Extract the [x, y] coordinate from the center of the cell holding the provided text.  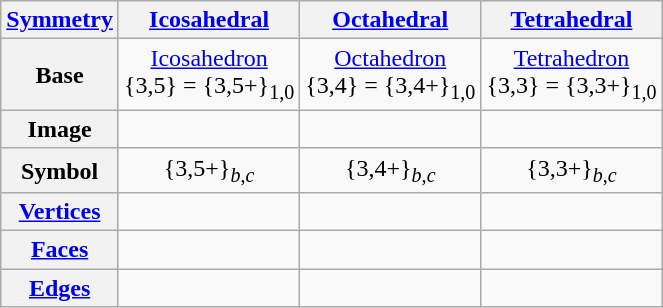
Tetrahedral [572, 20]
Tetrahedron{3,3} = {3,3+}1,0 [572, 74]
Symmetry [60, 20]
{3,3+}b,c [572, 170]
Octahedral [390, 20]
Faces [60, 250]
Edges [60, 288]
Vertices [60, 212]
Image [60, 129]
Icosahedron{3,5} = {3,5+}1,0 [208, 74]
Octahedron{3,4} = {3,4+}1,0 [390, 74]
Base [60, 74]
Symbol [60, 170]
Icosahedral [208, 20]
{3,4+}b,c [390, 170]
{3,5+}b,c [208, 170]
